Search for the cell housing the specified text and yield its [X, Y] center coordinate. 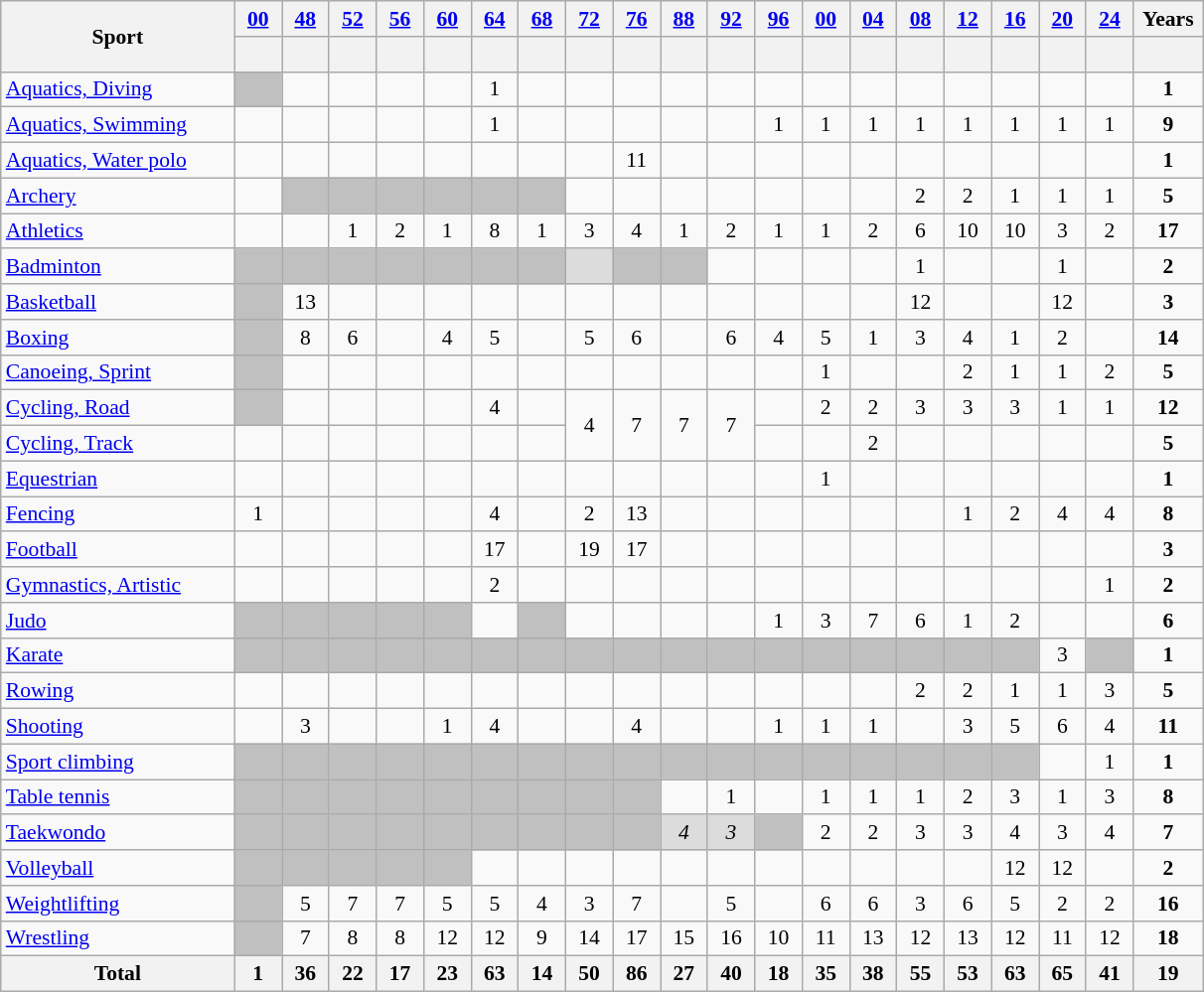
88 [683, 19]
24 [1110, 19]
Weightlifting [117, 904]
Sport climbing [117, 762]
15 [683, 938]
Years [1168, 19]
Table tennis [117, 797]
65 [1063, 974]
50 [589, 974]
08 [921, 19]
Cycling, Road [117, 408]
Volleyball [117, 868]
Total [117, 974]
48 [306, 19]
76 [637, 19]
64 [495, 19]
Judo [117, 621]
Canoeing, Sprint [117, 372]
56 [400, 19]
86 [637, 974]
Football [117, 550]
Equestrian [117, 479]
68 [542, 19]
52 [353, 19]
Wrestling [117, 938]
Karate [117, 655]
53 [968, 974]
92 [731, 19]
Aquatics, Swimming [117, 125]
Rowing [117, 691]
Shooting [117, 727]
Boxing [117, 338]
Sport [117, 36]
Cycling, Track [117, 444]
20 [1063, 19]
41 [1110, 974]
Gymnastics, Artistic [117, 585]
55 [921, 974]
04 [873, 19]
Archery [117, 196]
Badminton [117, 267]
72 [589, 19]
23 [447, 974]
Aquatics, Diving [117, 89]
Basketball [117, 302]
96 [779, 19]
22 [353, 974]
Athletics [117, 231]
Aquatics, Water polo [117, 161]
35 [826, 974]
36 [306, 974]
38 [873, 974]
27 [683, 974]
60 [447, 19]
Fencing [117, 514]
Taekwondo [117, 833]
40 [731, 974]
